Capture the cell that displays the provided text and extract its (X, Y) central coordinate. 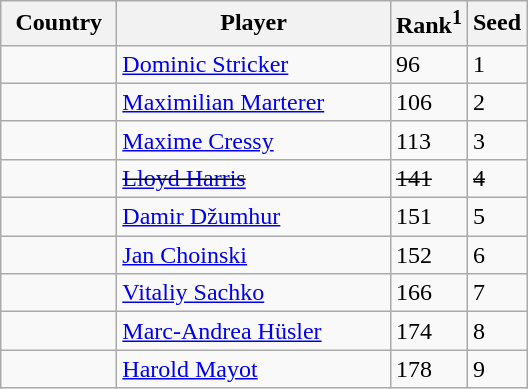
6 (496, 255)
Maximilian Marterer (254, 102)
141 (428, 178)
151 (428, 217)
174 (428, 331)
113 (428, 140)
Jan Choinski (254, 255)
Harold Mayot (254, 369)
152 (428, 255)
96 (428, 64)
7 (496, 293)
Rank1 (428, 24)
Maxime Cressy (254, 140)
Lloyd Harris (254, 178)
Vitaliy Sachko (254, 293)
8 (496, 331)
Dominic Stricker (254, 64)
4 (496, 178)
Player (254, 24)
3 (496, 140)
178 (428, 369)
9 (496, 369)
106 (428, 102)
5 (496, 217)
Marc-Andrea Hüsler (254, 331)
1 (496, 64)
Seed (496, 24)
166 (428, 293)
2 (496, 102)
Damir Džumhur (254, 217)
Country (59, 24)
